For the text-containing cell, return its midpoint in [X, Y] coordinate format. 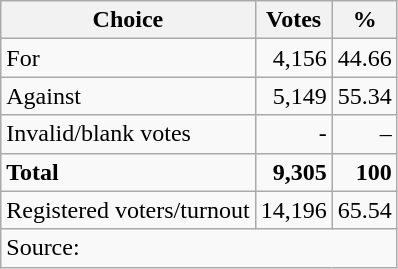
5,149 [294, 96]
For [128, 58]
65.54 [364, 210]
% [364, 20]
Invalid/blank votes [128, 134]
Choice [128, 20]
Source: [199, 248]
Votes [294, 20]
4,156 [294, 58]
14,196 [294, 210]
– [364, 134]
Total [128, 172]
Against [128, 96]
Registered voters/turnout [128, 210]
55.34 [364, 96]
100 [364, 172]
44.66 [364, 58]
9,305 [294, 172]
- [294, 134]
